Return [X, Y] of the center of cell containing provided text 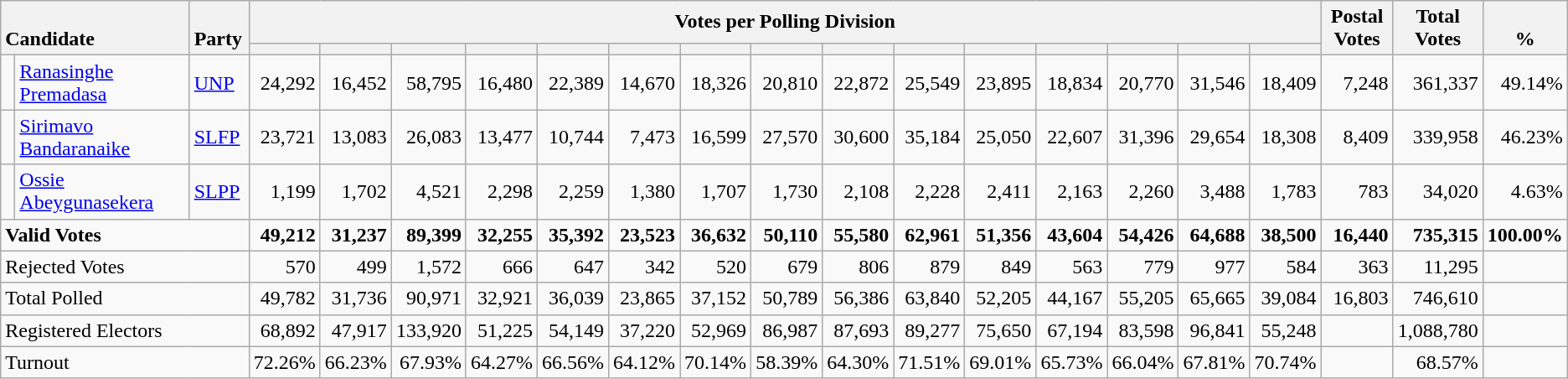
849 [1000, 267]
31,546 [1215, 82]
18,409 [1285, 82]
Sirimavo Bandaranaike [102, 138]
2,411 [1000, 191]
520 [715, 267]
1,702 [355, 191]
Votes per Polling Division [785, 22]
63,840 [930, 299]
65,665 [1215, 299]
735,315 [1437, 235]
2,298 [501, 191]
22,607 [1072, 138]
PostalVotes [1357, 29]
64.12% [645, 362]
8,409 [1357, 138]
51,225 [501, 330]
58.39% [787, 362]
563 [1072, 267]
49,782 [285, 299]
55,580 [858, 235]
44,167 [1072, 299]
1,707 [715, 191]
23,895 [1000, 82]
66.04% [1142, 362]
2,108 [858, 191]
49.14% [1524, 82]
UNP [219, 82]
39,084 [1285, 299]
7,473 [645, 138]
20,770 [1142, 82]
31,237 [355, 235]
24,292 [285, 82]
16,440 [1357, 235]
2,228 [930, 191]
14,670 [645, 82]
679 [787, 267]
499 [355, 267]
66.56% [573, 362]
779 [1142, 267]
50,110 [787, 235]
Candidate [95, 29]
43,604 [1072, 235]
2,163 [1072, 191]
977 [1215, 267]
23,721 [285, 138]
68,892 [285, 330]
SLFP [219, 138]
Valid Votes [125, 235]
27,570 [787, 138]
86,987 [787, 330]
89,399 [429, 235]
52,205 [1000, 299]
34,020 [1437, 191]
36,632 [715, 235]
89,277 [930, 330]
46.23% [1524, 138]
18,834 [1072, 82]
56,386 [858, 299]
806 [858, 267]
16,480 [501, 82]
90,971 [429, 299]
133,920 [429, 330]
22,872 [858, 82]
51,356 [1000, 235]
72.26% [285, 362]
32,255 [501, 235]
64,688 [1215, 235]
87,693 [858, 330]
2,259 [573, 191]
13,477 [501, 138]
1,572 [429, 267]
55,205 [1142, 299]
49,212 [285, 235]
26,083 [429, 138]
584 [1285, 267]
SLPP [219, 191]
783 [1357, 191]
64.30% [858, 362]
647 [573, 267]
58,795 [429, 82]
22,389 [573, 82]
65.73% [1072, 362]
Ranasinghe Premadasa [102, 82]
83,598 [1142, 330]
11,295 [1437, 267]
25,050 [1000, 138]
Total Votes [1437, 29]
54,426 [1142, 235]
66.23% [355, 362]
746,610 [1437, 299]
52,969 [715, 330]
Ossie Abeygunasekera [102, 191]
31,736 [355, 299]
30,600 [858, 138]
16,452 [355, 82]
% [1524, 29]
Total Polled [125, 299]
54,149 [573, 330]
23,865 [645, 299]
31,396 [1142, 138]
7,248 [1357, 82]
36,039 [573, 299]
1,730 [787, 191]
18,326 [715, 82]
361,337 [1437, 82]
100.00% [1524, 235]
1,380 [645, 191]
50,789 [787, 299]
Party [219, 29]
666 [501, 267]
1,783 [1285, 191]
570 [285, 267]
10,744 [573, 138]
62,961 [930, 235]
25,549 [930, 82]
1,088,780 [1437, 330]
16,599 [715, 138]
35,184 [930, 138]
64.27% [501, 362]
55,248 [1285, 330]
20,810 [787, 82]
96,841 [1215, 330]
Turnout [125, 362]
23,523 [645, 235]
67.81% [1215, 362]
29,654 [1215, 138]
18,308 [1285, 138]
47,917 [355, 330]
35,392 [573, 235]
37,220 [645, 330]
70.74% [1285, 362]
3,488 [1215, 191]
13,083 [355, 138]
16,803 [1357, 299]
68.57% [1437, 362]
70.14% [715, 362]
879 [930, 267]
4.63% [1524, 191]
4,521 [429, 191]
67,194 [1072, 330]
363 [1357, 267]
32,921 [501, 299]
69.01% [1000, 362]
71.51% [930, 362]
Registered Electors [125, 330]
37,152 [715, 299]
339,958 [1437, 138]
75,650 [1000, 330]
342 [645, 267]
Rejected Votes [125, 267]
38,500 [1285, 235]
2,260 [1142, 191]
1,199 [285, 191]
67.93% [429, 362]
